From the cell containing the given text, extract its center point as (X, Y) coordinate. 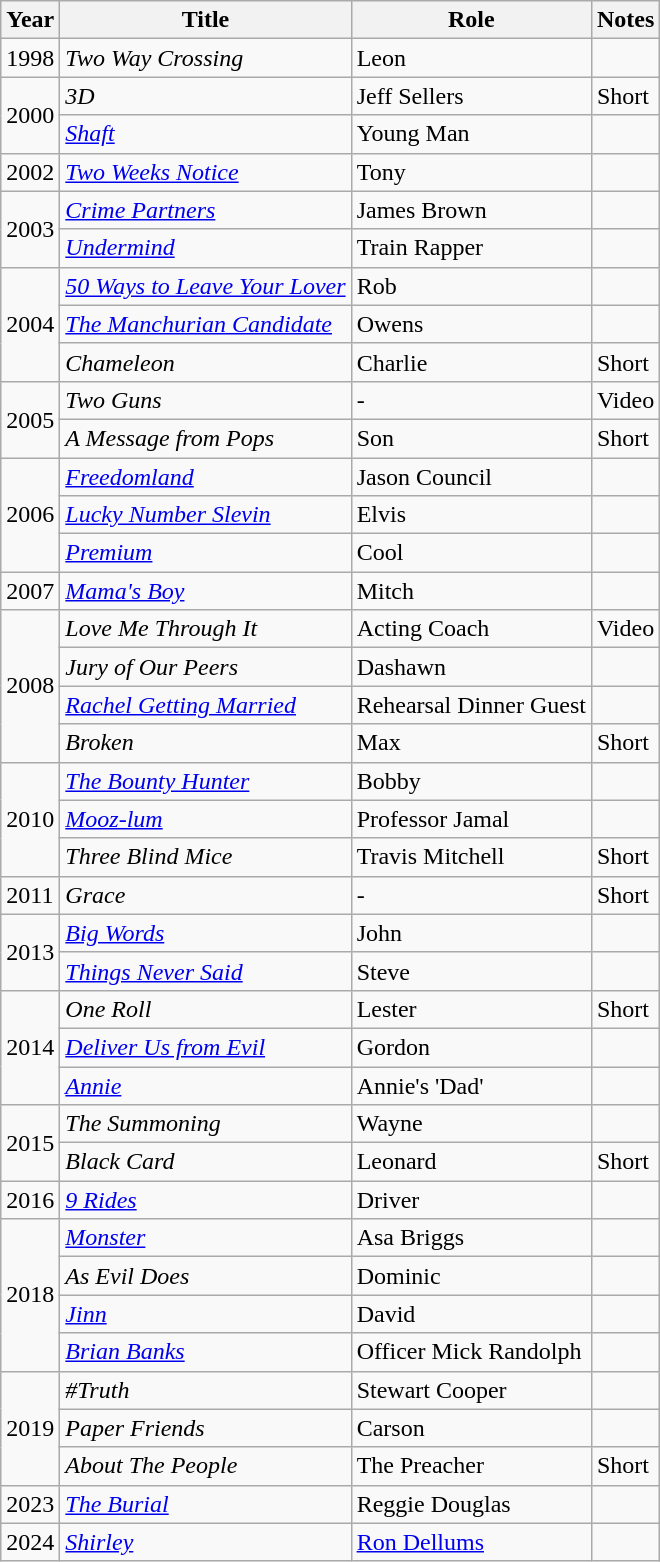
One Roll (206, 1009)
Black Card (206, 1162)
Things Never Said (206, 971)
2003 (30, 229)
About The People (206, 1466)
Annie (206, 1085)
Young Man (471, 134)
David (471, 1314)
Monster (206, 1238)
2011 (30, 895)
The Bounty Hunter (206, 781)
Owens (471, 324)
Title (206, 20)
Train Rapper (471, 248)
Gordon (471, 1047)
1998 (30, 58)
Max (471, 743)
2013 (30, 952)
Acting Coach (471, 629)
A Message from Pops (206, 438)
2018 (30, 1295)
9 Rides (206, 1200)
Annie's 'Dad' (471, 1085)
Lester (471, 1009)
2000 (30, 115)
Jinn (206, 1314)
Asa Briggs (471, 1238)
Grace (206, 895)
Leon (471, 58)
Dominic (471, 1276)
Freedomland (206, 477)
2007 (30, 591)
Two Guns (206, 400)
Leonard (471, 1162)
Mitch (471, 591)
Jeff Sellers (471, 96)
50 Ways to Leave Your Lover (206, 286)
Year (30, 20)
Rehearsal Dinner Guest (471, 705)
Professor Jamal (471, 819)
Rob (471, 286)
2023 (30, 1504)
As Evil Does (206, 1276)
Notes (625, 20)
Crime Partners (206, 210)
Rachel Getting Married (206, 705)
Carson (471, 1428)
The Summoning (206, 1124)
Mama's Boy (206, 591)
John (471, 933)
Deliver Us from Evil (206, 1047)
Premium (206, 553)
Three Blind Mice (206, 857)
Wayne (471, 1124)
2024 (30, 1542)
Role (471, 20)
Paper Friends (206, 1428)
Tony (471, 172)
The Manchurian Candidate (206, 324)
2010 (30, 819)
Bobby (471, 781)
Steve (471, 971)
Jury of Our Peers (206, 667)
2004 (30, 324)
Reggie Douglas (471, 1504)
Lucky Number Slevin (206, 515)
3D (206, 96)
Broken (206, 743)
Cool (471, 553)
Driver (471, 1200)
Mooz-lum (206, 819)
2015 (30, 1143)
2002 (30, 172)
Travis Mitchell (471, 857)
2019 (30, 1428)
Charlie (471, 362)
Jason Council (471, 477)
2014 (30, 1047)
James Brown (471, 210)
The Burial (206, 1504)
Officer Mick Randolph (471, 1352)
Two Way Crossing (206, 58)
Dashawn (471, 667)
The Preacher (471, 1466)
Son (471, 438)
Stewart Cooper (471, 1390)
2016 (30, 1200)
Undermind (206, 248)
Love Me Through It (206, 629)
Chameleon (206, 362)
Shirley (206, 1542)
2005 (30, 419)
Two Weeks Notice (206, 172)
Brian Banks (206, 1352)
Elvis (471, 515)
Ron Dellums (471, 1542)
Shaft (206, 134)
#Truth (206, 1390)
Big Words (206, 933)
2008 (30, 686)
2006 (30, 515)
